Identify which cell holds the provided text, then report its (x, y) central coordinate. 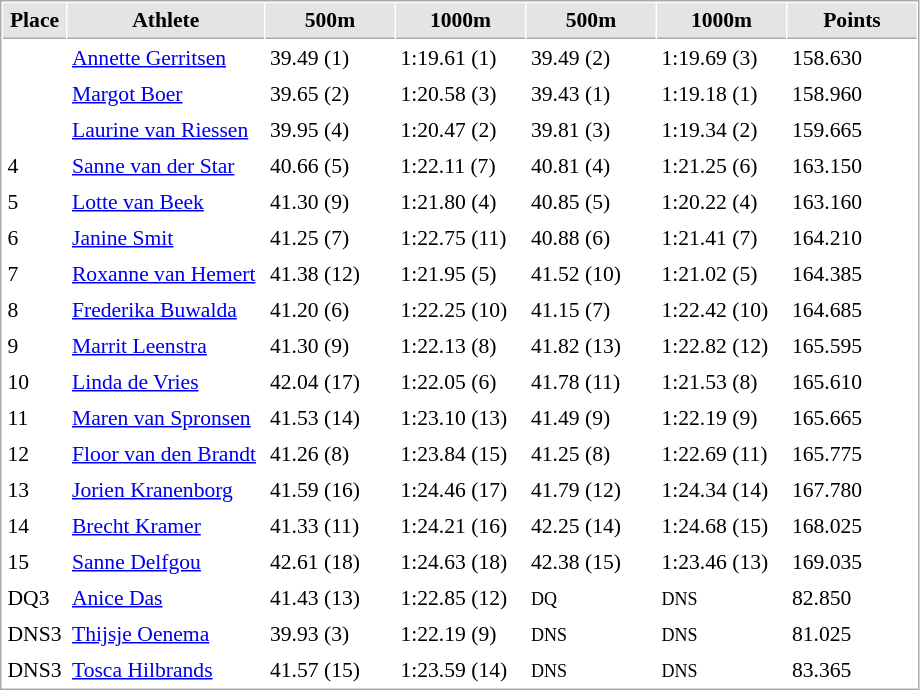
1:21.53 (8) (722, 381)
1:23.84 (15) (460, 453)
1:23.59 (14) (460, 669)
1:24.21 (16) (460, 525)
1:22.13 (8) (460, 345)
Linda de Vries (165, 381)
Athlete (165, 21)
1:21.80 (4) (460, 201)
41.25 (7) (330, 237)
40.88 (6) (590, 237)
Points (852, 21)
164.385 (852, 273)
163.150 (852, 165)
1:21.95 (5) (460, 273)
41.20 (6) (330, 309)
Frederika Buwalda (165, 309)
41.25 (8) (590, 453)
39.49 (1) (330, 57)
Janine Smit (165, 237)
1:22.11 (7) (460, 165)
83.365 (852, 669)
42.04 (17) (330, 381)
Sanne van der Star (165, 165)
1:20.47 (2) (460, 129)
Brecht Kramer (165, 525)
1:22.25 (10) (460, 309)
41.33 (11) (330, 525)
41.26 (8) (330, 453)
Margot Boer (165, 93)
15 (34, 561)
41.52 (10) (590, 273)
12 (34, 453)
39.43 (1) (590, 93)
40.81 (4) (590, 165)
159.665 (852, 129)
158.630 (852, 57)
Place (34, 21)
Maren van Spronsen (165, 417)
41.59 (16) (330, 489)
1:24.34 (14) (722, 489)
4 (34, 165)
Lotte van Beek (165, 201)
39.95 (4) (330, 129)
165.665 (852, 417)
40.85 (5) (590, 201)
1:22.75 (11) (460, 237)
Laurine van Riessen (165, 129)
41.38 (12) (330, 273)
165.595 (852, 345)
41.78 (11) (590, 381)
39.81 (3) (590, 129)
Anice Das (165, 597)
41.82 (13) (590, 345)
1:22.42 (10) (722, 309)
158.960 (852, 93)
1:24.63 (18) (460, 561)
1:23.46 (13) (722, 561)
163.160 (852, 201)
165.610 (852, 381)
Roxanne van Hemert (165, 273)
9 (34, 345)
41.57 (15) (330, 669)
39.93 (3) (330, 633)
1:23.10 (13) (460, 417)
7 (34, 273)
1:22.69 (11) (722, 453)
11 (34, 417)
Jorien Kranenborg (165, 489)
Tosca Hilbrands (165, 669)
1:22.82 (12) (722, 345)
41.79 (12) (590, 489)
DQ (590, 597)
1:20.58 (3) (460, 93)
164.685 (852, 309)
42.38 (15) (590, 561)
Annette Gerritsen (165, 57)
13 (34, 489)
41.15 (7) (590, 309)
1:21.02 (5) (722, 273)
10 (34, 381)
81.025 (852, 633)
8 (34, 309)
6 (34, 237)
1:19.61 (1) (460, 57)
14 (34, 525)
42.25 (14) (590, 525)
1:20.22 (4) (722, 201)
Thijsje Oenema (165, 633)
1:22.85 (12) (460, 597)
39.49 (2) (590, 57)
82.850 (852, 597)
1:21.25 (6) (722, 165)
1:19.69 (3) (722, 57)
41.49 (9) (590, 417)
Floor van den Brandt (165, 453)
1:24.46 (17) (460, 489)
DQ3 (34, 597)
1:24.68 (15) (722, 525)
164.210 (852, 237)
168.025 (852, 525)
Marrit Leenstra (165, 345)
1:21.41 (7) (722, 237)
41.53 (14) (330, 417)
1:22.05 (6) (460, 381)
Sanne Delfgou (165, 561)
167.780 (852, 489)
165.775 (852, 453)
5 (34, 201)
1:19.34 (2) (722, 129)
40.66 (5) (330, 165)
1:19.18 (1) (722, 93)
169.035 (852, 561)
41.43 (13) (330, 597)
39.65 (2) (330, 93)
42.61 (18) (330, 561)
